Output the [x, y] coordinate of the center of the cell containing the given text.  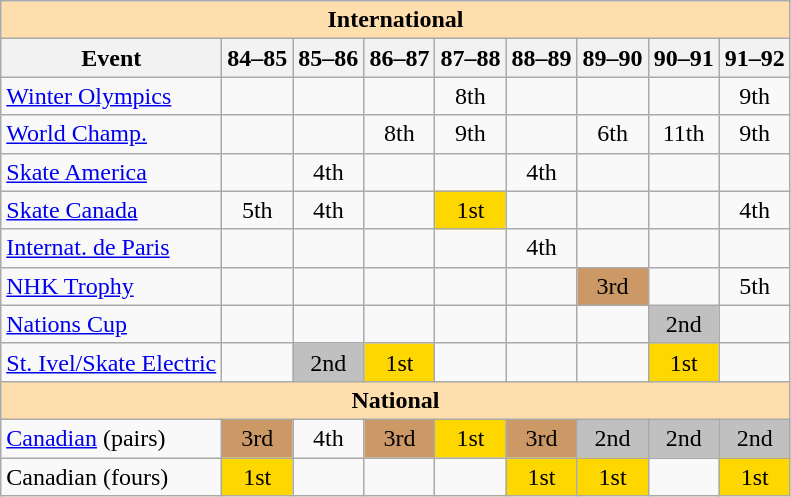
Canadian (pairs) [112, 438]
87–88 [470, 58]
World Champ. [112, 134]
International [396, 20]
85–86 [328, 58]
6th [612, 134]
88–89 [542, 58]
89–90 [612, 58]
86–87 [400, 58]
11th [684, 134]
Skate America [112, 172]
Skate Canada [112, 210]
84–85 [258, 58]
Event [112, 58]
90–91 [684, 58]
Nations Cup [112, 324]
91–92 [754, 58]
St. Ivel/Skate Electric [112, 362]
Canadian (fours) [112, 477]
National [396, 400]
Winter Olympics [112, 96]
Internat. de Paris [112, 248]
NHK Trophy [112, 286]
